Find where the given text appears and provide that cell's center as (x, y) coordinate. 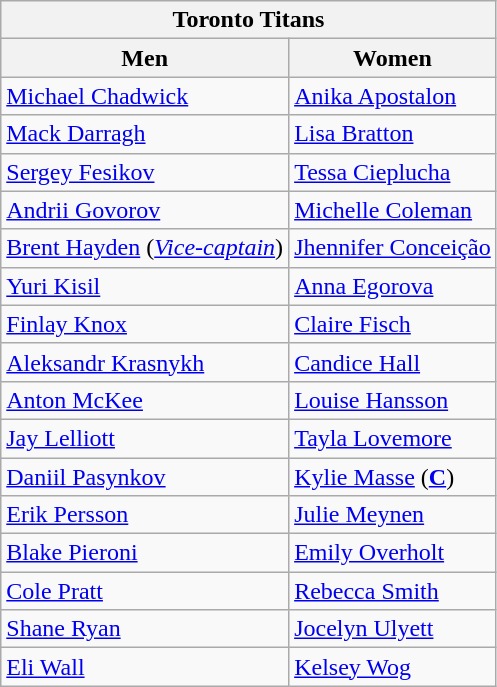
Toronto Titans (249, 20)
Andrii Govorov (145, 210)
Shane Ryan (145, 629)
Jocelyn Ulyett (393, 629)
Anna Egorova (393, 286)
Women (393, 58)
Sergey Fesikov (145, 172)
Emily Overholt (393, 553)
Cole Pratt (145, 591)
Mack Darragh (145, 134)
Louise Hansson (393, 400)
Tessa Cieplucha (393, 172)
Julie Meynen (393, 515)
Aleksandr Krasnykh (145, 362)
Daniil Pasynkov (145, 477)
Lisa Bratton (393, 134)
Erik Persson (145, 515)
Claire Fisch (393, 324)
Tayla Lovemore (393, 438)
Kylie Masse (C) (393, 477)
Jay Lelliott (145, 438)
Anton McKee (145, 400)
Brent Hayden (Vice-captain) (145, 248)
Kelsey Wog (393, 667)
Yuri Kisil (145, 286)
Rebecca Smith (393, 591)
Blake Pieroni (145, 553)
Men (145, 58)
Jhennifer Conceição (393, 248)
Anika Apostalon (393, 96)
Candice Hall (393, 362)
Michael Chadwick (145, 96)
Eli Wall (145, 667)
Finlay Knox (145, 324)
Michelle Coleman (393, 210)
